Search for the cell housing the specified text and yield its (X, Y) center coordinate. 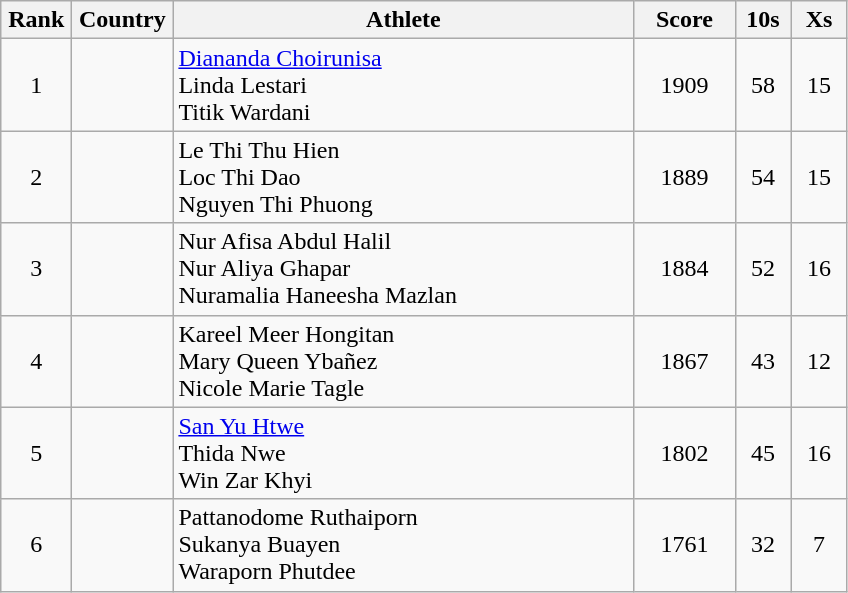
6 (36, 545)
52 (763, 269)
1867 (684, 361)
Diananda ChoirunisaLinda LestariTitik Wardani (404, 85)
1 (36, 85)
1889 (684, 177)
12 (819, 361)
Le Thi Thu HienLoc Thi DaoNguyen Thi Phuong (404, 177)
10s (763, 20)
Kareel Meer HongitanMary Queen YbañezNicole Marie Tagle (404, 361)
5 (36, 453)
1802 (684, 453)
3 (36, 269)
San Yu HtweThida NweWin Zar Khyi (404, 453)
1909 (684, 85)
Xs (819, 20)
45 (763, 453)
32 (763, 545)
4 (36, 361)
Country (122, 20)
Nur Afisa Abdul HalilNur Aliya GhaparNuramalia Haneesha Mazlan (404, 269)
43 (763, 361)
1884 (684, 269)
2 (36, 177)
Score (684, 20)
58 (763, 85)
Pattanodome RuthaipornSukanya BuayenWaraporn Phutdee (404, 545)
Rank (36, 20)
54 (763, 177)
Athlete (404, 20)
1761 (684, 545)
7 (819, 545)
